Output the (x, y) coordinate of the center of the cell containing the given text.  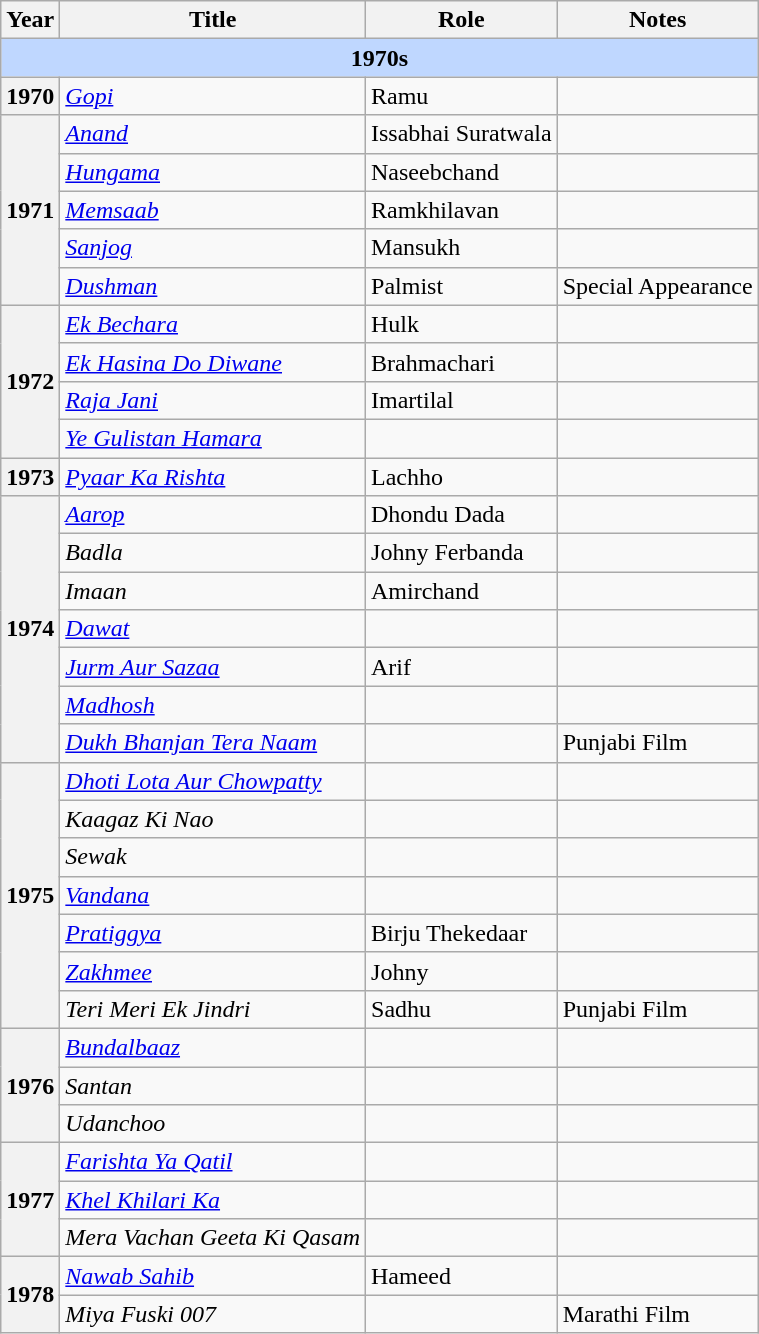
Bundalbaaz (213, 1047)
Zakhmee (213, 971)
Khel Khilari Ka (213, 1200)
Dawat (213, 629)
Jurm Aur Sazaa (213, 667)
Ek Hasina Do Diwane (213, 362)
Raja Jani (213, 400)
1976 (30, 1085)
Farishta Ya Qatil (213, 1162)
Aarop (213, 515)
1973 (30, 477)
Title (213, 20)
Hungama (213, 172)
Arif (462, 667)
Pyaar Ka Rishta (213, 477)
Dukh Bhanjan Tera Naam (213, 743)
Dushman (213, 286)
Birju Thekedaar (462, 933)
Anand (213, 134)
1975 (30, 895)
Role (462, 20)
Year (30, 20)
Ye Gulistan Hamara (213, 438)
Hameed (462, 1276)
Madhosh (213, 705)
Vandana (213, 895)
1970s (380, 58)
Ramu (462, 96)
1977 (30, 1200)
Imartilal (462, 400)
Imaan (213, 591)
Kaagaz Ki Nao (213, 819)
Amirchand (462, 591)
Lachho (462, 477)
Naseebchand (462, 172)
Johny Ferbanda (462, 553)
Sewak (213, 857)
Pratiggya (213, 933)
Mansukh (462, 248)
Marathi Film (658, 1314)
Teri Meri Ek Jindri (213, 1009)
Sanjog (213, 248)
Notes (658, 20)
Dhoti Lota Aur Chowpatty (213, 781)
1972 (30, 381)
Santan (213, 1085)
Sadhu (462, 1009)
Miya Fuski 007 (213, 1314)
Ramkhilavan (462, 210)
Badla (213, 553)
Udanchoo (213, 1124)
1971 (30, 210)
Special Appearance (658, 286)
Nawab Sahib (213, 1276)
Gopi (213, 96)
1974 (30, 629)
Johny (462, 971)
Brahmachari (462, 362)
Mera Vachan Geeta Ki Qasam (213, 1238)
Memsaab (213, 210)
Hulk (462, 324)
1970 (30, 96)
Palmist (462, 286)
Dhondu Dada (462, 515)
Ek Bechara (213, 324)
1978 (30, 1295)
Issabhai Suratwala (462, 134)
